Capture the cell that displays the provided text and extract its [x, y] central coordinate. 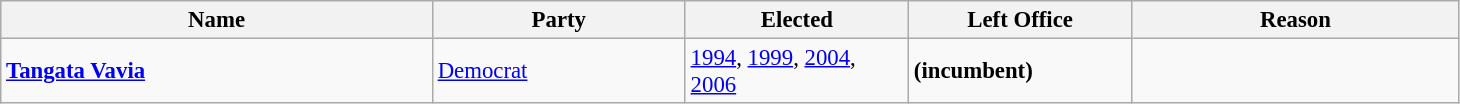
Party [558, 20]
Tangata Vavia [217, 72]
Left Office [1020, 20]
Elected [796, 20]
Reason [1296, 20]
Name [217, 20]
1994, 1999, 2004, 2006 [796, 72]
(incumbent) [1020, 72]
Democrat [558, 72]
